Determine the (x, y) coordinate at the center of the cell enclosing the given text.  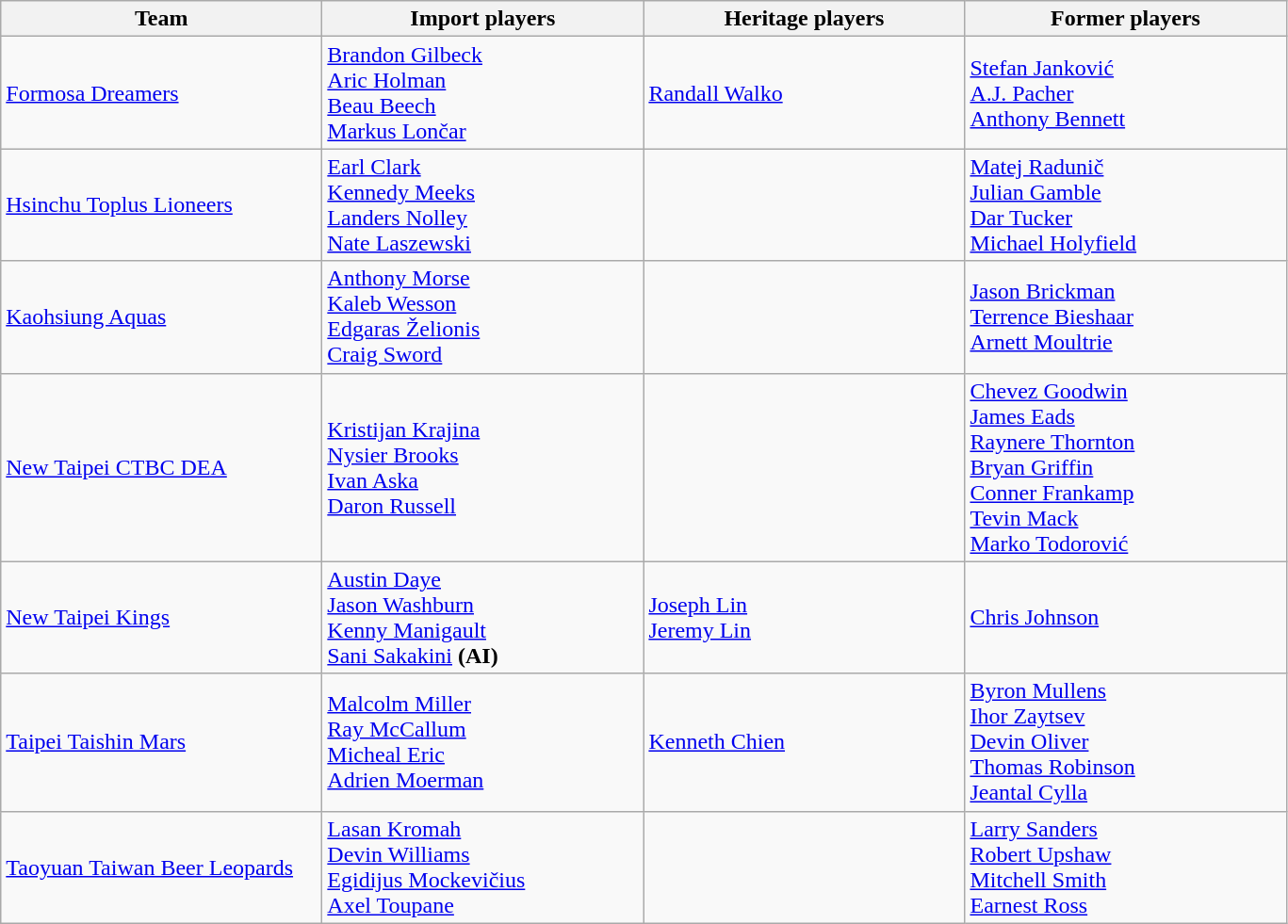
New Taipei Kings (162, 618)
Malcolm Miller Ray McCallum Micheal Eric Adrien Moerman (482, 742)
Stefan Janković A.J. Pacher Anthony Bennett (1125, 92)
Earl Clark Kennedy Meeks Landers Nolley Nate Laszewski (482, 205)
Brandon Gilbeck Aric Holman Beau Beech Markus Lončar (482, 92)
Import players (482, 19)
New Taipei CTBC DEA (162, 467)
Hsinchu Toplus Lioneers (162, 205)
Formosa Dreamers (162, 92)
Lasan Kromah Devin Williams Egidijus Mockevičius Axel Toupane (482, 867)
Taipei Taishin Mars (162, 742)
Austin Daye Jason Washburn Kenny Manigault Sani Sakakini (AI) (482, 618)
Team (162, 19)
Larry Sanders Robert Upshaw Mitchell Smith Earnest Ross (1125, 867)
Anthony Morse Kaleb Wesson Edgaras Želionis Craig Sword (482, 316)
Chevez Goodwin James Eads Raynere Thornton Bryan Griffin Conner Frankamp Tevin Mack Marko Todorović (1125, 467)
Former players (1125, 19)
Kaohsiung Aquas (162, 316)
Taoyuan Taiwan Beer Leopards (162, 867)
Kristijan Krajina Nysier Brooks Ivan Aska Daron Russell (482, 467)
Randall Walko (805, 92)
Jason Brickman Terrence Bieshaar Arnett Moultrie (1125, 316)
Byron Mullens Ihor Zaytsev Devin Oliver Thomas Robinson Jeantal Cylla (1125, 742)
Heritage players (805, 19)
Matej Radunič Julian Gamble Dar Tucker Michael Holyfield (1125, 205)
Kenneth Chien (805, 742)
Chris Johnson (1125, 618)
Joseph Lin Jeremy Lin (805, 618)
